Detect which cell encompasses the target text, then output its [X, Y] center coordinate. 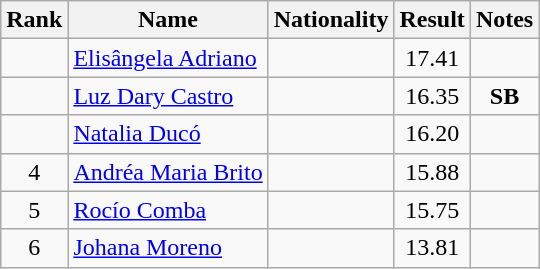
Andréa Maria Brito [168, 172]
Rocío Comba [168, 210]
4 [34, 172]
Natalia Ducó [168, 134]
Result [432, 20]
Johana Moreno [168, 248]
SB [504, 96]
Nationality [331, 20]
6 [34, 248]
Notes [504, 20]
15.75 [432, 210]
Rank [34, 20]
13.81 [432, 248]
Elisângela Adriano [168, 58]
15.88 [432, 172]
16.20 [432, 134]
Luz Dary Castro [168, 96]
17.41 [432, 58]
16.35 [432, 96]
Name [168, 20]
5 [34, 210]
